Search for the cell housing the specified text and yield its [x, y] center coordinate. 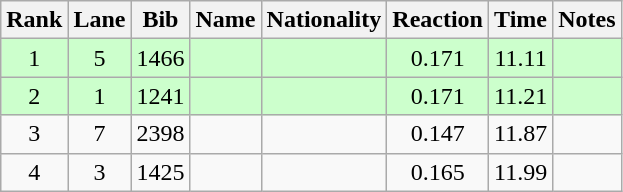
Rank [34, 20]
0.165 [438, 172]
11.87 [520, 134]
1425 [160, 172]
1241 [160, 96]
11.11 [520, 58]
5 [100, 58]
7 [100, 134]
Nationality [324, 20]
Lane [100, 20]
Reaction [438, 20]
11.99 [520, 172]
Name [226, 20]
Notes [587, 20]
4 [34, 172]
11.21 [520, 96]
2398 [160, 134]
2 [34, 96]
0.147 [438, 134]
Bib [160, 20]
1466 [160, 58]
Time [520, 20]
